Return (X, Y) of the center of cell containing provided text 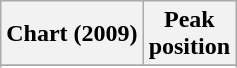
Peakposition (189, 34)
Chart (2009) (72, 34)
